Return the [X, Y] coordinate for the center point of the cell that contains the specified text.  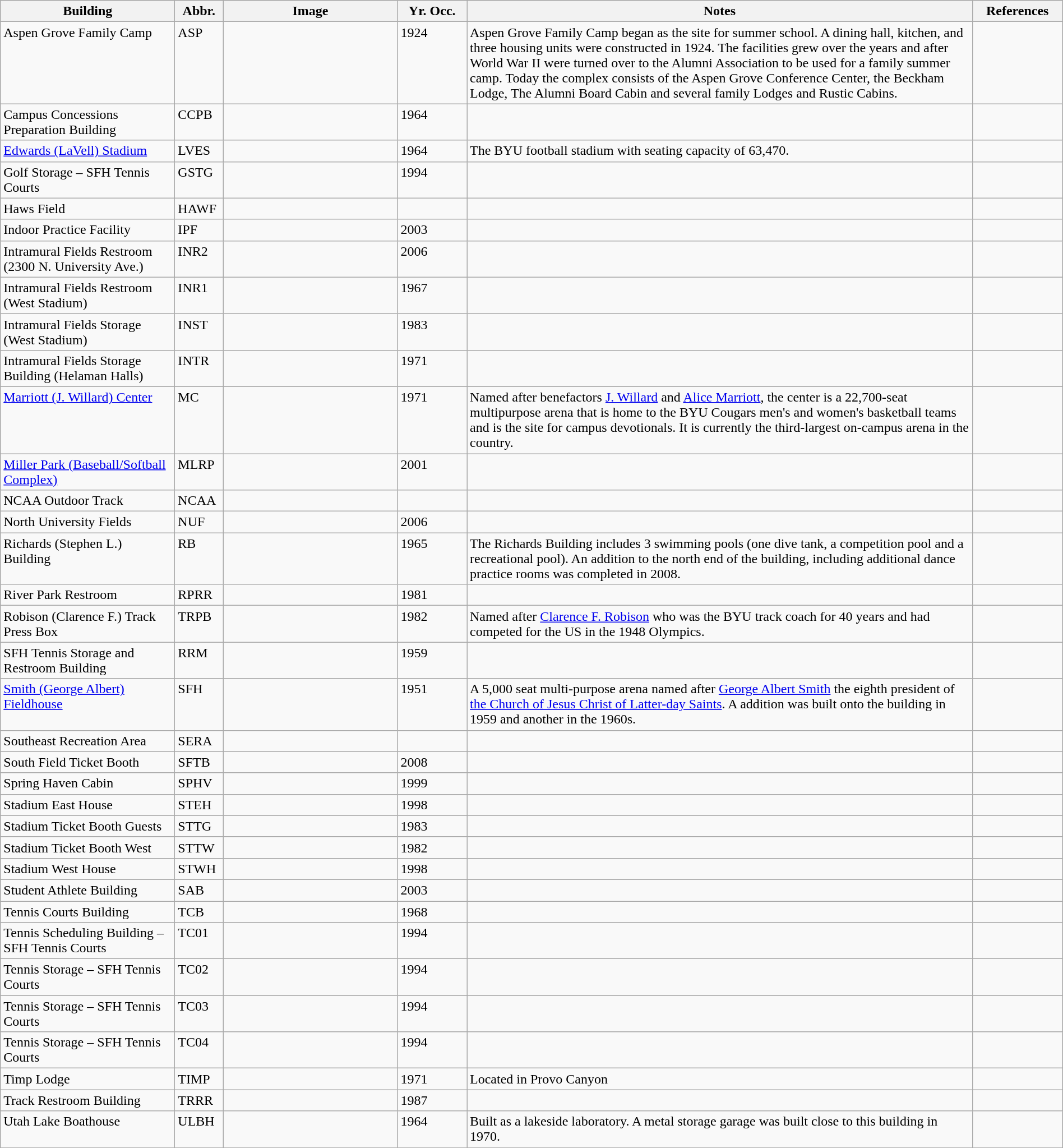
Notes [719, 11]
River Park Restroom [87, 595]
Utah Lake Boathouse [87, 1129]
STTG [199, 826]
INTR [199, 368]
ULBH [199, 1129]
Abbr. [199, 11]
NCAA Outdoor Track [87, 501]
Edwards (LaVell) Stadium [87, 151]
Campus Concessions Preparation Building [87, 122]
Built as a lakeside laboratory. A metal storage garage was built close to this building in 1970. [719, 1129]
Intramural Fields Storage Building (Helaman Halls) [87, 368]
1924 [432, 63]
SPHV [199, 783]
Named after Clarence F. Robison who was the BYU track coach for 40 years and had competed for the US in the 1948 Olympics. [719, 624]
RRM [199, 661]
INR1 [199, 295]
North University Fields [87, 522]
STEH [199, 805]
Miller Park (Baseball/Softball Complex) [87, 471]
SAB [199, 890]
Stadium East House [87, 805]
Richards (Stephen L.) Building [87, 559]
South Field Ticket Booth [87, 762]
STTW [199, 847]
TCB [199, 911]
1951 [432, 704]
HAWF [199, 209]
1968 [432, 911]
1959 [432, 661]
TRRR [199, 1100]
Track Restroom Building [87, 1100]
Stadium Ticket Booth West [87, 847]
LVES [199, 151]
CCPB [199, 122]
Tennis Courts Building [87, 911]
INR2 [199, 259]
Located in Provo Canyon [719, 1079]
Indoor Practice Facility [87, 230]
MC [199, 419]
1965 [432, 559]
Aspen Grove Family Camp [87, 63]
NUF [199, 522]
Southeast Recreation Area [87, 741]
1967 [432, 295]
Stadium West House [87, 869]
1987 [432, 1100]
TC02 [199, 977]
Intramural Fields Restroom (West Stadium) [87, 295]
TC03 [199, 1014]
2001 [432, 471]
SERA [199, 741]
TRPB [199, 624]
Intramural Fields Storage (West Stadium) [87, 332]
TC01 [199, 941]
NCAA [199, 501]
Smith (George Albert) Fieldhouse [87, 704]
Marriott (J. Willard) Center [87, 419]
Student Athlete Building [87, 890]
The BYU football stadium with seating capacity of 63,470. [719, 151]
References [1017, 11]
Robison (Clarence F.) Track Press Box [87, 624]
SFH [199, 704]
MLRP [199, 471]
INST [199, 332]
2008 [432, 762]
GSTG [199, 179]
Tennis Scheduling Building – SFH Tennis Courts [87, 941]
STWH [199, 869]
Golf Storage – SFH Tennis Courts [87, 179]
Image [311, 11]
Building [87, 11]
1981 [432, 595]
TIMP [199, 1079]
Timp Lodge [87, 1079]
RPRR [199, 595]
Haws Field [87, 209]
TC04 [199, 1050]
RB [199, 559]
Yr. Occ. [432, 11]
SFH Tennis Storage and Restroom Building [87, 661]
Stadium Ticket Booth Guests [87, 826]
IPF [199, 230]
Spring Haven Cabin [87, 783]
SFTB [199, 762]
Intramural Fields Restroom (2300 N. University Ave.) [87, 259]
ASP [199, 63]
1999 [432, 783]
